Return (X, Y) of the center of cell containing provided text 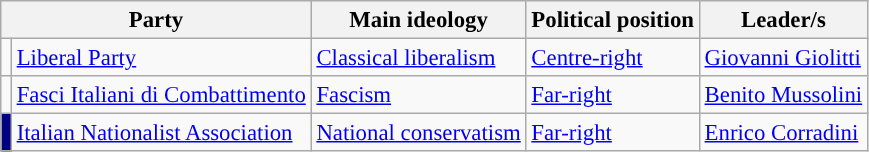
Leader/s (783, 20)
Political position (612, 20)
Benito Mussolini (783, 95)
Classical liberalism (418, 58)
Enrico Corradini (783, 133)
National conservatism (418, 133)
Centre-right (612, 58)
Fasci Italiani di Combattimento (161, 95)
Giovanni Giolitti (783, 58)
Fascism (418, 95)
Liberal Party (161, 58)
Party (156, 20)
Main ideology (418, 20)
Italian Nationalist Association (161, 133)
